From the cell containing the given text, extract its center point as (x, y) coordinate. 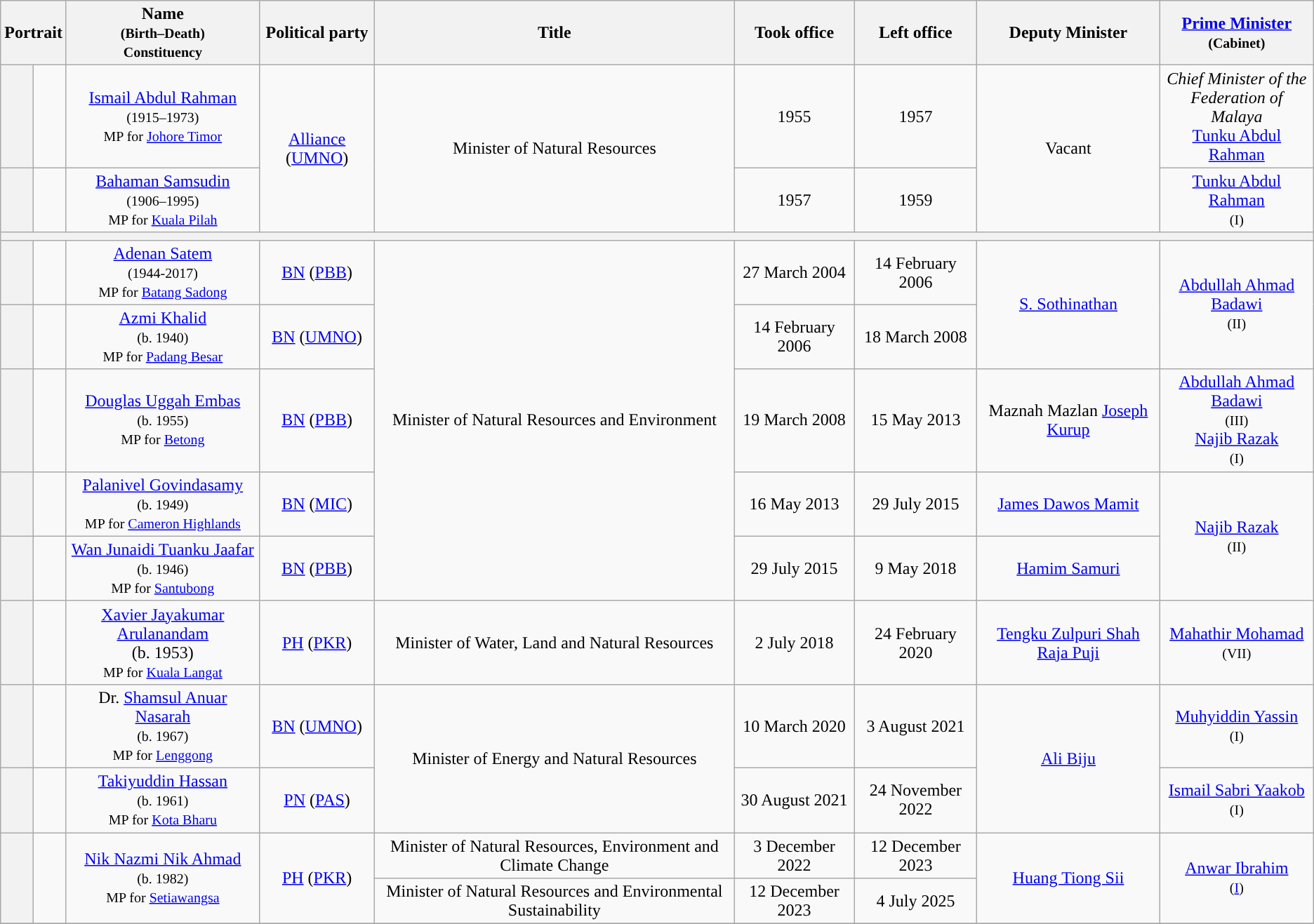
Takiyuddin Hassan (b. 1961)MP for Kota Bharu (163, 800)
Azmi Khalid(b. 1940)MP for Padang Besar (163, 337)
Dr. Shamsul Anuar Nasarah(b. 1967)MP for Lenggong (163, 725)
Tengku Zulpuri Shah Raja Puji (1068, 643)
Minister of Water, Land and Natural Resources (555, 643)
27 March 2004 (795, 272)
Minister of Natural Resources and Environment (555, 420)
Portrait (34, 33)
Name(Birth–Death)Constituency (163, 33)
Bahaman Samsudin(1906–1995)MP for Kuala Pilah (163, 200)
9 May 2018 (915, 568)
Xavier Jayakumar Arulanandam(b. 1953) MP for Kuala Langat (163, 643)
Ismail Sabri Yaakob (I) (1237, 800)
Mahathir Mohamad(VII) (1237, 643)
Abdullah Ahmad Badawi(III)Najib Razak(I) (1237, 420)
Muhyiddin Yassin(I) (1237, 725)
PN (PAS) (317, 800)
Vacant (1068, 149)
Minister of Natural Resources and Environmental Sustainability (555, 901)
Alliance (UMNO) (317, 149)
18 March 2008 (915, 337)
1955 (795, 116)
2 July 2018 (795, 643)
Minister of Energy and Natural Resources (555, 758)
Took office (795, 33)
Tunku Abdul Rahman(I) (1237, 200)
S. Sothinathan (1068, 304)
15 May 2013 (915, 420)
Abdullah Ahmad Badawi(II) (1237, 304)
Deputy Minister (1068, 33)
24 November 2022 (915, 800)
Palanivel Govindasamy(b. 1949)MP for Cameron Highlands (163, 504)
Hamim Samuri (1068, 568)
Douglas Uggah Embas(b. 1955)MP for Betong (163, 420)
Title (555, 33)
Huang Tiong Sii (1068, 878)
Adenan Satem(1944-2017)MP for Batang Sadong (163, 272)
3 December 2022 (795, 855)
Najib Razak(II) (1237, 536)
Nik Nazmi Nik Ahmad(b. 1982)MP for Setiawangsa (163, 878)
24 February 2020 (915, 643)
Wan Junaidi Tuanku Jaafar(b. 1946)MP for Santubong (163, 568)
Ali Biju (1068, 758)
Chief Minister of the Federation of MalayaTunku Abdul Rahman (1237, 116)
Minister of Natural Resources, Environment and Climate Change (555, 855)
30 August 2021 (795, 800)
3 August 2021 (915, 725)
Maznah Mazlan Joseph Kurup (1068, 420)
1959 (915, 200)
10 March 2020 (795, 725)
4 July 2025 (915, 901)
Left office (915, 33)
Ismail Abdul Rahman(1915–1973)MP for Johore Timor (163, 116)
19 March 2008 (795, 420)
Prime Minister(Cabinet) (1237, 33)
James Dawos Mamit (1068, 504)
16 May 2013 (795, 504)
Political party (317, 33)
Anwar Ibrahim(I) (1237, 878)
BN (MIC) (317, 504)
Minister of Natural Resources (555, 149)
